Locate the cell with the specified text and output its [x, y] center coordinate. 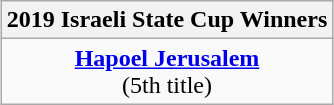
2019 Israeli State Cup Winners [167, 20]
Hapoel Jerusalem(5th title) [167, 72]
